Capture the cell that displays the provided text and extract its [X, Y] central coordinate. 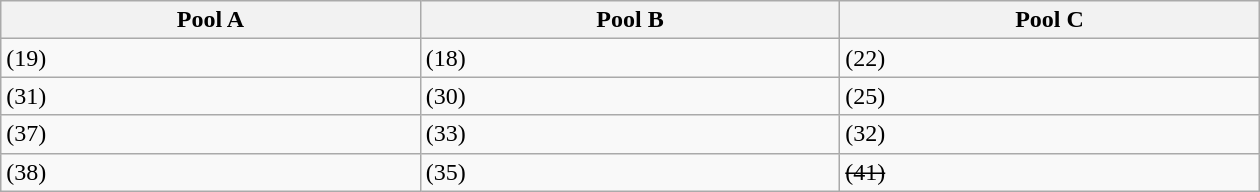
Pool A [210, 20]
(32) [1050, 134]
(18) [630, 58]
(22) [1050, 58]
Pool C [1050, 20]
(31) [210, 96]
(35) [630, 172]
(30) [630, 96]
(25) [1050, 96]
(33) [630, 134]
(19) [210, 58]
(37) [210, 134]
(38) [210, 172]
Pool B [630, 20]
(41) [1050, 172]
